Capture the cell that displays the provided text and extract its (x, y) central coordinate. 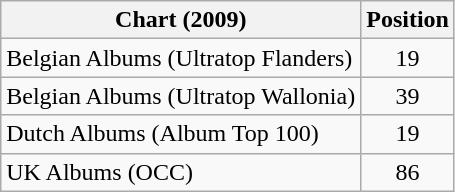
39 (408, 96)
Dutch Albums (Album Top 100) (181, 134)
Chart (2009) (181, 20)
Position (408, 20)
UK Albums (OCC) (181, 172)
86 (408, 172)
Belgian Albums (Ultratop Wallonia) (181, 96)
Belgian Albums (Ultratop Flanders) (181, 58)
